Find where the given text appears and provide that cell's center as [X, Y] coordinate. 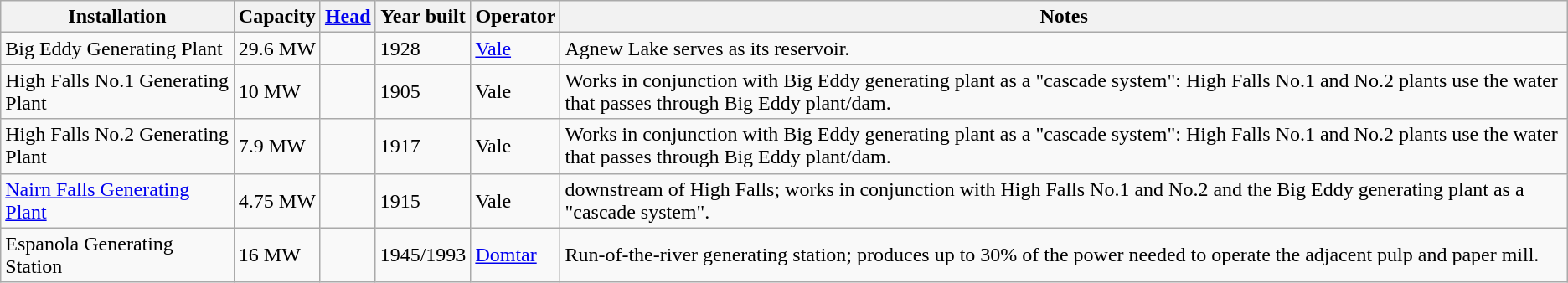
High Falls No.2 Generating Plant [117, 146]
1928 [423, 49]
1917 [423, 146]
Espanola Generating Station [117, 255]
Domtar [516, 255]
4.75 MW [276, 201]
High Falls No.1 Generating Plant [117, 92]
Big Eddy Generating Plant [117, 49]
1915 [423, 201]
29.6 MW [276, 49]
Agnew Lake serves as its reservoir. [1064, 49]
Run-of-the-river generating station; produces up to 30% of the power needed to operate the adjacent pulp and paper mill. [1064, 255]
Notes [1064, 17]
Capacity [276, 17]
10 MW [276, 92]
16 MW [276, 255]
1905 [423, 92]
1945/1993 [423, 255]
7.9 MW [276, 146]
Nairn Falls Generating Plant [117, 201]
Head [348, 17]
downstream of High Falls; works in conjunction with High Falls No.1 and No.2 and the Big Eddy generating plant as a "cascade system". [1064, 201]
Year built [423, 17]
Installation [117, 17]
Operator [516, 17]
